Extract the (X, Y) coordinate from the center of the cell holding the provided text.  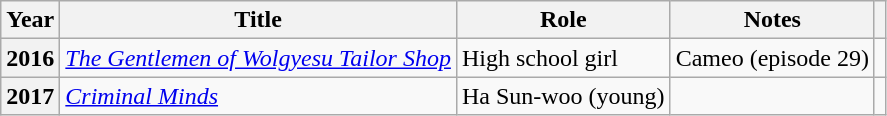
Cameo (episode 29) (772, 58)
Ha Sun-woo (young) (563, 96)
Year (30, 20)
Notes (772, 20)
Role (563, 20)
Title (258, 20)
2016 (30, 58)
High school girl (563, 58)
2017 (30, 96)
The Gentlemen of Wolgyesu Tailor Shop (258, 58)
Criminal Minds (258, 96)
